Scan for the cell matching the given text and deliver its [x, y] coordinate at center. 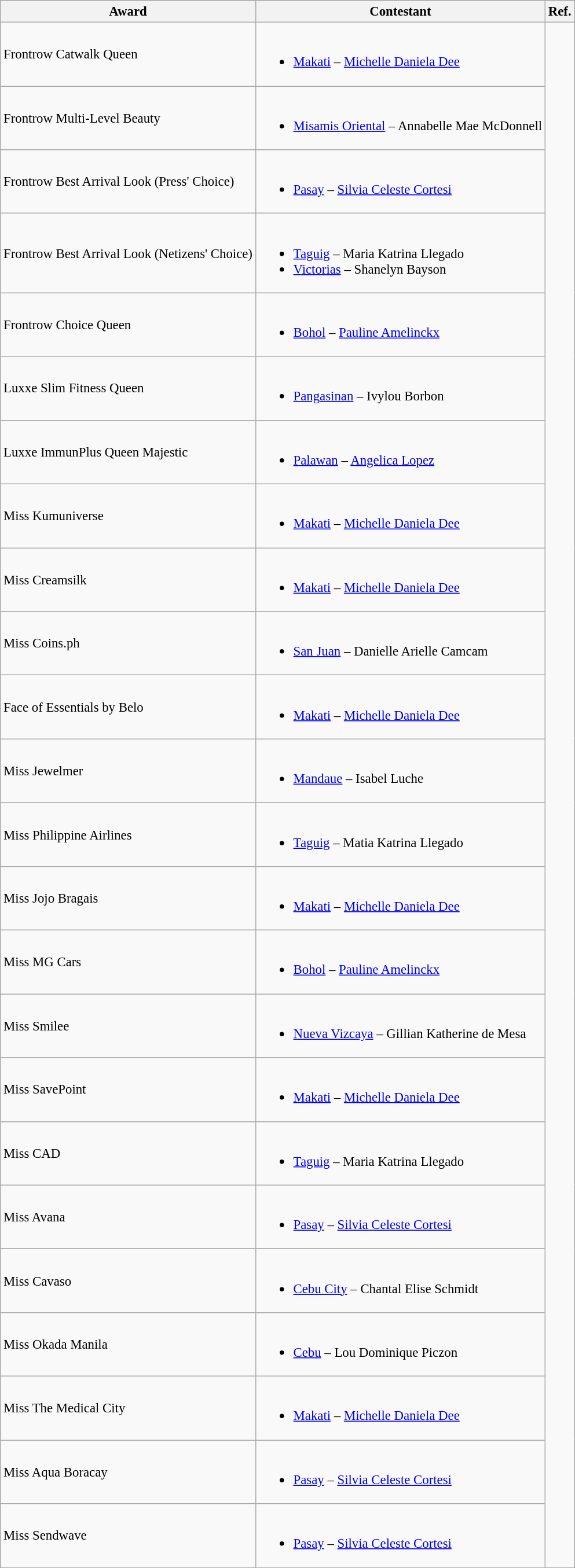
Miss Philippine Airlines [129, 834]
Frontrow Best Arrival Look (Netizens' Choice) [129, 253]
Contestant [400, 12]
Miss Sendwave [129, 1536]
Palawan – Angelica Lopez [400, 452]
Mandaue – Isabel Luche [400, 771]
Miss Kumuniverse [129, 516]
Luxxe Slim Fitness Queen [129, 388]
Miss Avana [129, 1217]
Misamis Oriental – Annabelle Mae McDonnell [400, 118]
Miss Cavaso [129, 1280]
Pangasinan – Ivylou Borbon [400, 388]
Miss Creamsilk [129, 580]
Miss Smilee [129, 1026]
Frontrow Catwalk Queen [129, 54]
Frontrow Choice Queen [129, 325]
Nueva Vizcaya – Gillian Katherine de Mesa [400, 1026]
Taguig – Matia Katrina Llegado [400, 834]
Taguig – Maria Katrina LlegadoVictorias – Shanelyn Bayson [400, 253]
Face of Essentials by Belo [129, 707]
Miss SavePoint [129, 1089]
Miss Okada Manila [129, 1345]
Taguig – Maria Katrina Llegado [400, 1153]
Miss The Medical City [129, 1408]
Miss CAD [129, 1153]
Miss MG Cars [129, 962]
Frontrow Best Arrival Look (Press' Choice) [129, 182]
Miss Coins.ph [129, 643]
Frontrow Multi-Level Beauty [129, 118]
Luxxe ImmunPlus Queen Majestic [129, 452]
Ref. [559, 12]
Miss Jewelmer [129, 771]
San Juan – Danielle Arielle Camcam [400, 643]
Miss Jojo Bragais [129, 899]
Award [129, 12]
Cebu City – Chantal Elise Schmidt [400, 1280]
Cebu – Lou Dominique Piczon [400, 1345]
Miss Aqua Boracay [129, 1472]
